Scan for the cell matching the given text and deliver its (X, Y) coordinate at center. 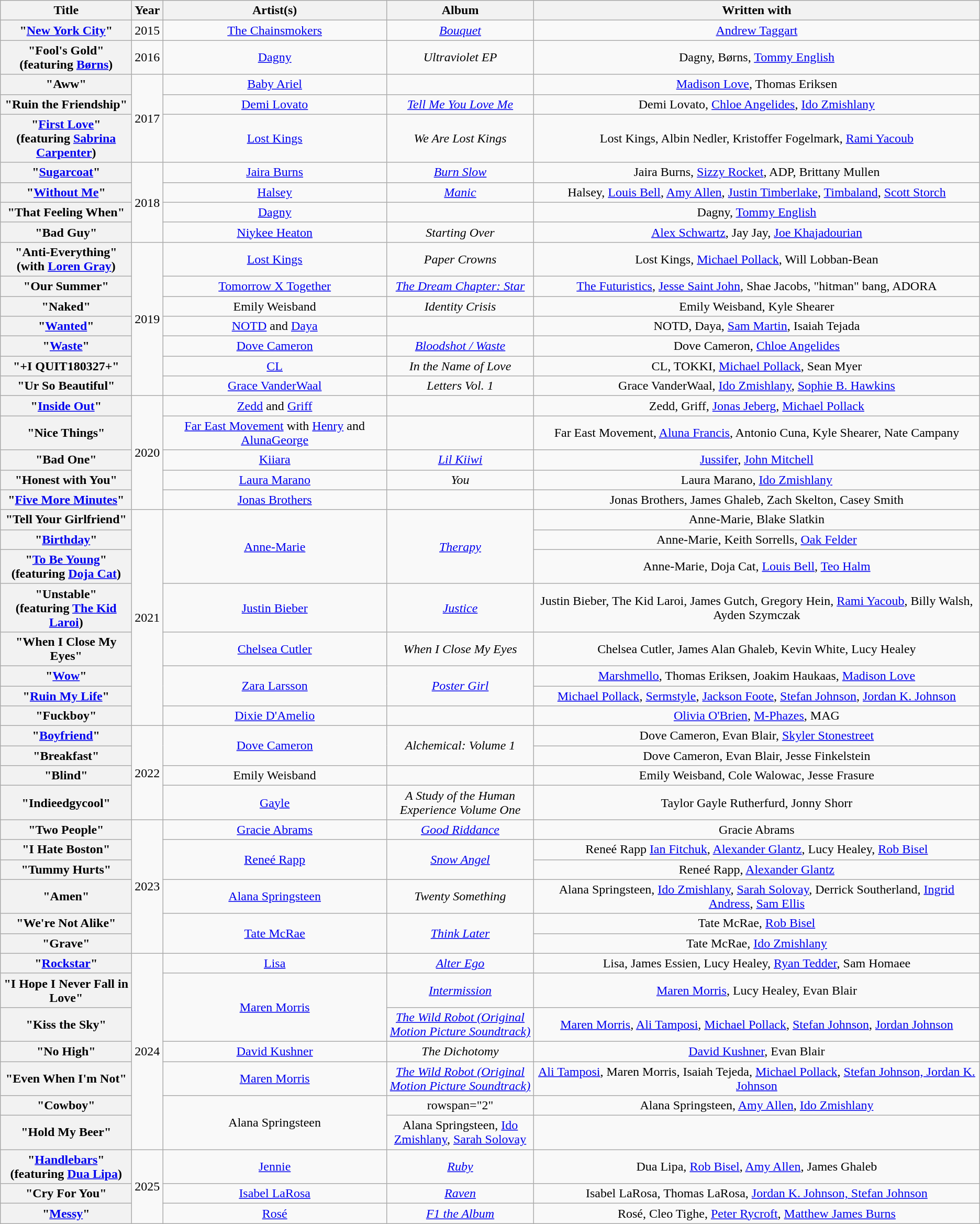
Grace VanderWaal, Ido Zmishlany, Sophie B. Hawkins (757, 386)
Niykee Heaton (275, 232)
Emily Weisband, Cole Walowac, Jesse Frasure (757, 776)
Zedd and Griff (275, 406)
Bloodshot / Waste (460, 346)
Baby Ariel (275, 84)
"To Be Young"(featuring Doja Cat) (66, 567)
2015 (148, 30)
CL (275, 366)
Chelsea Cutler, James Alan Ghaleb, Kevin White, Lucy Healey (757, 648)
"First Love"(featuring Sabrina Carpenter) (66, 138)
"Honest with You" (66, 480)
Album (460, 10)
Zedd, Griff, Jonas Jeberg, Michael Pollack (757, 406)
Dove Cameron, Evan Blair, Skyler Stonestreet (757, 736)
"Our Summer" (66, 286)
"Aww" (66, 84)
"Bad One" (66, 460)
Therapy (460, 547)
"Five More Minutes" (66, 500)
Starting Over (460, 232)
Lost Kings, Albin Nedler, Kristoffer Fogelmark, Rami Yacoub (757, 138)
"Fuckboy" (66, 716)
"Unstable"(featuring The Kid Laroi) (66, 608)
Far East Movement with Henry and AlunaGeorge (275, 433)
"No High" (66, 1051)
"When I Close My Eyes" (66, 648)
Artist(s) (275, 10)
2025 (148, 1187)
In the Name of Love (460, 366)
Emily Weisband, Kyle Shearer (757, 306)
"Without Me" (66, 192)
"New York City" (66, 30)
Ultraviolet EP (460, 58)
We Are Lost Kings (460, 138)
Alter Ego (460, 963)
Maren Morris, Lucy Healey, Evan Blair (757, 990)
"Birthday" (66, 539)
Reneé Rapp (275, 859)
"Cowboy" (66, 1106)
Twenty Something (460, 897)
Gayle (275, 802)
"Handlebars"(featuring Dua Lipa) (66, 1167)
Justice (460, 608)
"Fool's Gold"(featuring Børns) (66, 58)
Good Riddance (460, 830)
Written with (757, 10)
Manic (460, 192)
Dixie D'Amelio (275, 716)
Demi Lovato (275, 104)
NOTD and Daya (275, 326)
Intermission (460, 990)
Anne-Marie, Doja Cat, Louis Bell, Teo Halm (757, 567)
When I Close My Eyes (460, 648)
rowspan="2" (460, 1106)
Reneé Rapp, Alexander Glantz (757, 869)
"Tummy Hurts" (66, 869)
"I Hope I Never Fall in Love" (66, 990)
"Nice Things" (66, 433)
Alana Springsteen, Ido Zmishlany, Sarah Solovay, Derrick Southerland, Ingrid Andress, Sam Ellis (757, 897)
Think Later (460, 933)
A Study of the Human Experience Volume One (460, 802)
Tate McRae, Rob Bisel (757, 923)
2017 (148, 118)
"Blind" (66, 776)
Halsey, Louis Bell, Amy Allen, Justin Timberlake, Timbaland, Scott Storch (757, 192)
"We're Not Alike" (66, 923)
Dove Cameron, Chloe Angelides (757, 346)
Dagny, Børns, Tommy English (757, 58)
Maren Morris, Ali Tamposi, Michael Pollack, Stefan Johnson, Jordan Johnson (757, 1024)
2016 (148, 58)
F1 the Album (460, 1214)
2023 (148, 886)
Madison Love, Thomas Eriksen (757, 84)
The Chainsmokers (275, 30)
Isabel LaRosa, Thomas LaRosa, Jordan K. Johnson, Stefan Johnson (757, 1194)
David Kushner, Evan Blair (757, 1051)
"Tell Your Girlfriend" (66, 520)
"Cry For You" (66, 1194)
Jennie (275, 1167)
Dove Cameron, Evan Blair, Jesse Finkelstein (757, 756)
Zara Larsson (275, 686)
Far East Movement, Aluna Francis, Antonio Cuna, Kyle Shearer, Nate Campany (757, 433)
The Dichotomy (460, 1051)
Alchemical: Volume 1 (460, 746)
Lost Kings, Michael Pollack, Will Lobban-Bean (757, 259)
Ali Tamposi, Maren Morris, Isaiah Tejeda, Michael Pollack, Stefan Johnson, Jordan K. Johnson (757, 1078)
"Grave" (66, 943)
"Kiss the Sky" (66, 1024)
Poster Girl (460, 686)
"Inside Out" (66, 406)
The Futuristics, Jesse Saint John, Shae Jacobs, "hitman" bang, ADORA (757, 286)
CL, TOKKI, Michael Pollack, Sean Myer (757, 366)
"Messy" (66, 1214)
Snow Angel (460, 859)
2020 (148, 453)
Grace VanderWaal (275, 386)
Jussifer, John Mitchell (757, 460)
Michael Pollack, Sermstyle, Jackson Foote, Stefan Johnson, Jordan K. Johnson (757, 696)
Alana Springsteen, Amy Allen, Ido Zmishlany (757, 1106)
"Ur So Beautiful" (66, 386)
"I Hate Boston" (66, 850)
Letters Vol. 1 (460, 386)
"Two People" (66, 830)
"That Feeling When" (66, 212)
"Hold My Beer" (66, 1132)
2021 (148, 617)
"Wanted" (66, 326)
"Anti-Everything"(with Loren Gray) (66, 259)
Tomorrow X Together (275, 286)
"Ruin My Life" (66, 696)
Andrew Taggart (757, 30)
Laura Marano (275, 480)
Anne-Marie (275, 547)
Olivia O'Brien, M-Phazes, MAG (757, 716)
"Even When I'm Not" (66, 1078)
Tate McRae (275, 933)
"Breakfast" (66, 756)
2022 (148, 773)
Identity Crisis (460, 306)
Jaira Burns, Sizzy Rocket, ADP, Brittany Mullen (757, 172)
2024 (148, 1051)
Isabel LaRosa (275, 1194)
Raven (460, 1194)
Jonas Brothers, James Ghaleb, Zach Skelton, Casey Smith (757, 500)
Halsey (275, 192)
The Dream Chapter: Star (460, 286)
Year (148, 10)
Rosé, Cleo Tighe, Peter Rycroft, Matthew James Burns (757, 1214)
"Ruin the Friendship" (66, 104)
Kiiara (275, 460)
"Indieedgycool" (66, 802)
Bouquet (460, 30)
Marshmello, Thomas Eriksen, Joakim Haukaas, Madison Love (757, 676)
Rosé (275, 1214)
Justin Bieber (275, 608)
Lil Kiiwi (460, 460)
"Bad Guy" (66, 232)
Tate McRae, Ido Zmishlany (757, 943)
Title (66, 10)
Chelsea Cutler (275, 648)
"Amen" (66, 897)
Tell Me You Love Me (460, 104)
Burn Slow (460, 172)
Jonas Brothers (275, 500)
"Wow" (66, 676)
Ruby (460, 1167)
Anne-Marie, Blake Slatkin (757, 520)
Dua Lipa, Rob Bisel, Amy Allen, James Ghaleb (757, 1167)
Laura Marano, Ido Zmishlany (757, 480)
"Waste" (66, 346)
"Rockstar" (66, 963)
Dagny, Tommy English (757, 212)
Reneé Rapp Ian Fitchuk, Alexander Glantz, Lucy Healey, Rob Bisel (757, 850)
2019 (148, 318)
Lisa (275, 963)
Alex Schwartz, Jay Jay, Joe Khajadourian (757, 232)
Alana Springsteen, Ido Zmishlany, Sarah Solovay (460, 1132)
Demi Lovato, Chloe Angelides, Ido Zmishlany (757, 104)
Taylor Gayle Rutherfurd, Jonny Shorr (757, 802)
"Boyfriend" (66, 736)
"+I QUIT180327+" (66, 366)
Anne-Marie, Keith Sorrells, Oak Felder (757, 539)
2018 (148, 202)
Lisa, James Essien, Lucy Healey, Ryan Tedder, Sam Homaee (757, 963)
"Sugarcoat" (66, 172)
Jaira Burns (275, 172)
David Kushner (275, 1051)
"Naked" (66, 306)
You (460, 480)
Paper Crowns (460, 259)
NOTD, Daya, Sam Martin, Isaiah Tejada (757, 326)
Justin Bieber, The Kid Laroi, James Gutch, Gregory Hein, Rami Yacoub, Billy Walsh, Ayden Szymczak (757, 608)
